Locate the cell with the specified text and output its [X, Y] center coordinate. 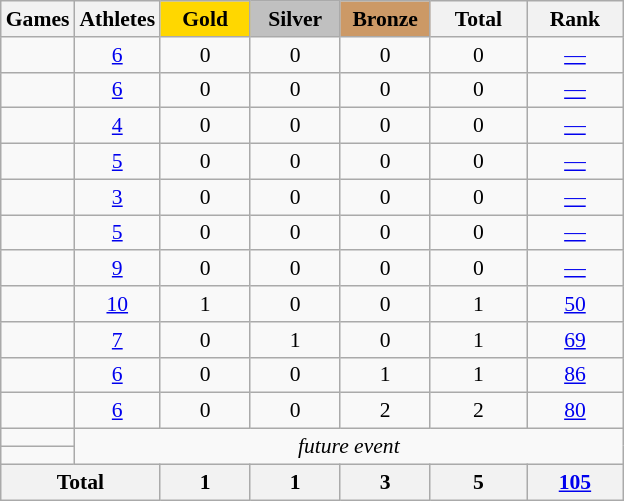
Silver [295, 19]
86 [576, 375]
Bronze [385, 19]
future event [348, 447]
105 [576, 482]
Athletes [117, 19]
7 [117, 340]
Gold [205, 19]
Rank [576, 19]
10 [117, 304]
69 [576, 340]
50 [576, 304]
Games [38, 19]
80 [576, 411]
9 [117, 269]
4 [117, 126]
